From the cell containing the given text, extract its center point as [x, y] coordinate. 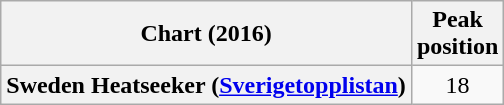
Peakposition [457, 34]
18 [457, 85]
Sweden Heatseeker (Sverigetopplistan) [206, 85]
Chart (2016) [206, 34]
